Find where the given text appears and provide that cell's center as [X, Y] coordinate. 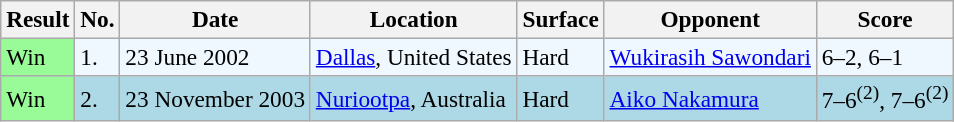
Surface [560, 19]
Date [215, 19]
6–2, 6–1 [884, 57]
2. [98, 98]
Nuriootpa, Australia [414, 98]
1. [98, 57]
Location [414, 19]
Result [38, 19]
Wukirasih Sawondari [710, 57]
23 June 2002 [215, 57]
Score [884, 19]
No. [98, 19]
Dallas, United States [414, 57]
Opponent [710, 19]
23 November 2003 [215, 98]
7–6(2), 7–6(2) [884, 98]
Aiko Nakamura [710, 98]
